Determine the [x, y] coordinate at the center of the cell enclosing the given text.  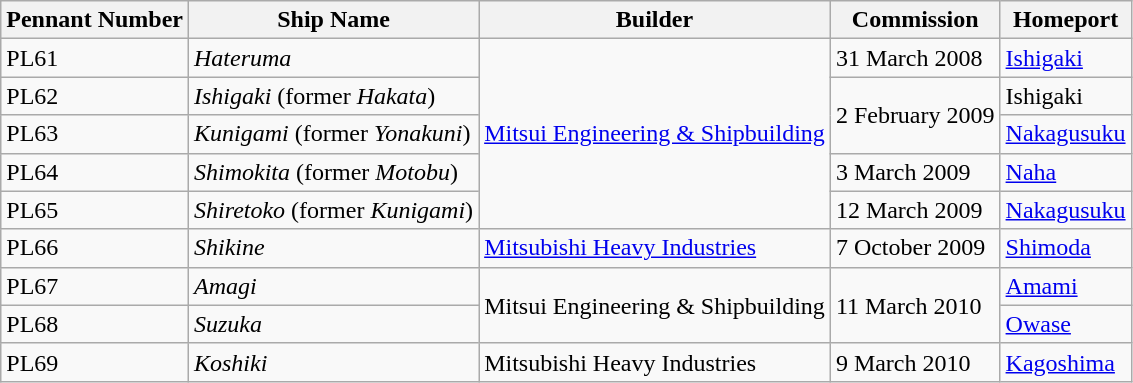
Kagoshima [1066, 362]
Shikine [333, 248]
Commission [915, 20]
PL67 [95, 286]
3 March 2009 [915, 172]
Ishigaki (former Hakata) [333, 96]
PL62 [95, 96]
Amagi [333, 286]
Owase [1066, 324]
Homeport [1066, 20]
Koshiki [333, 362]
Hateruma [333, 58]
Shimoda [1066, 248]
Shimokita (former Motobu) [333, 172]
9 March 2010 [915, 362]
Naha [1066, 172]
Kunigami (former Yonakuni) [333, 134]
Ship Name [333, 20]
PL68 [95, 324]
Pennant Number [95, 20]
7 October 2009 [915, 248]
PL66 [95, 248]
PL61 [95, 58]
Amami [1066, 286]
12 March 2009 [915, 210]
Suzuka [333, 324]
PL69 [95, 362]
31 March 2008 [915, 58]
PL63 [95, 134]
PL65 [95, 210]
Shiretoko (former Kunigami) [333, 210]
Builder [655, 20]
11 March 2010 [915, 305]
PL64 [95, 172]
2 February 2009 [915, 115]
